Provide the [x, y] coordinate of the cell's center where the given text is located.  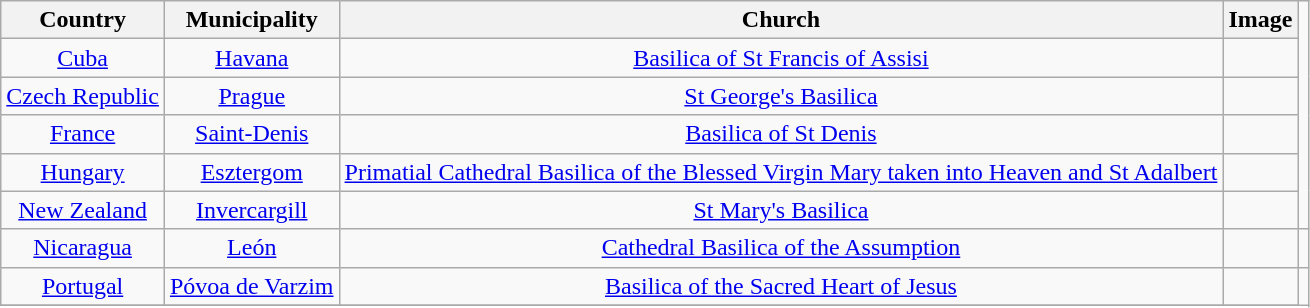
Cuba [83, 58]
Esztergom [252, 172]
Portugal [83, 286]
Prague [252, 96]
Nicaragua [83, 248]
Basilica of the Sacred Heart of Jesus [781, 286]
Saint-Denis [252, 134]
Cathedral Basilica of the Assumption [781, 248]
Invercargill [252, 210]
St George's Basilica [781, 96]
Municipality [252, 20]
Basilica of St Francis of Assisi [781, 58]
Basilica of St Denis [781, 134]
New Zealand [83, 210]
León [252, 248]
Hungary [83, 172]
Church [781, 20]
Póvoa de Varzim [252, 286]
France [83, 134]
St Mary's Basilica [781, 210]
Country [83, 20]
Czech Republic [83, 96]
Havana [252, 58]
Image [1260, 20]
Primatial Cathedral Basilica of the Blessed Virgin Mary taken into Heaven and St Adalbert [781, 172]
